Locate the cell with the specified text and output its (X, Y) center coordinate. 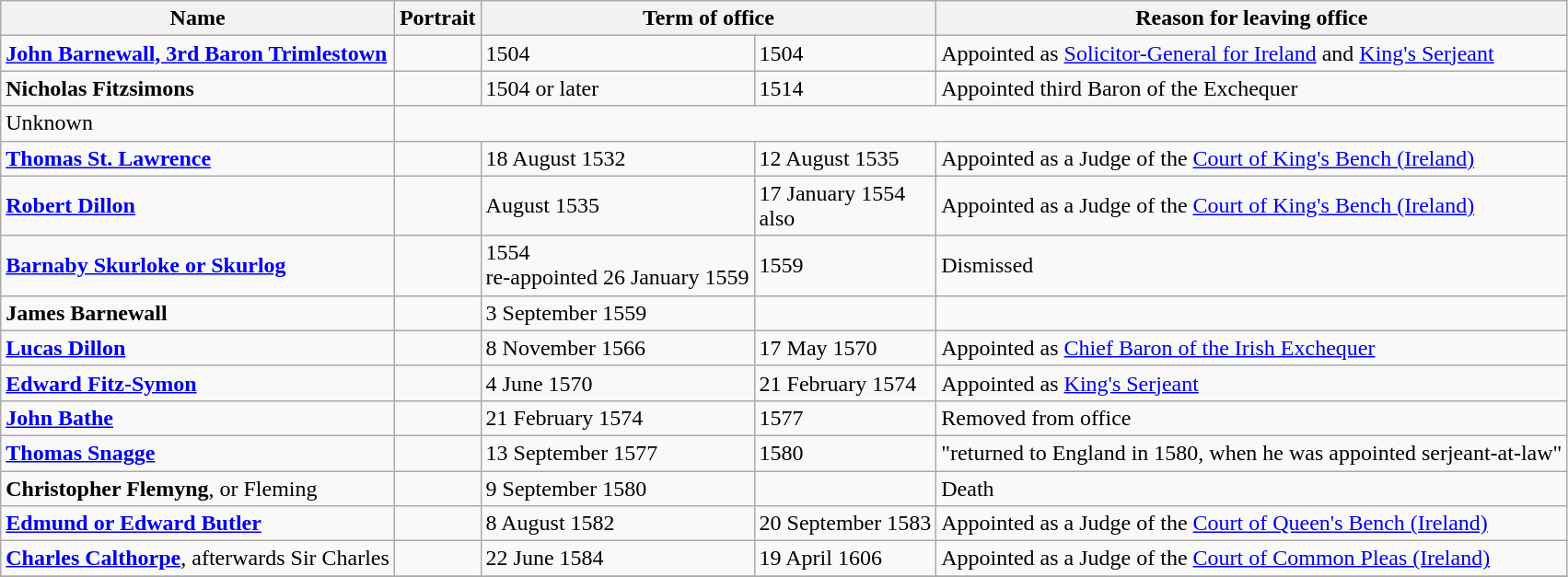
1577 (845, 418)
1559 (845, 265)
Appointed as Chief Baron of the Irish Exchequer (1252, 348)
18 August 1532 (617, 158)
Unknown (198, 123)
1554re-appointed 26 January 1559 (617, 265)
Barnaby Skurloke or Skurlog (198, 265)
Thomas St. Lawrence (198, 158)
"returned to England in 1580, when he was appointed serjeant-at-law" (1252, 453)
1504 or later (617, 88)
17 May 1570 (845, 348)
Edmund or Edward Butler (198, 524)
Appointed as a Judge of the Court of Common Pleas (Ireland) (1252, 559)
Appointed as King's Serjeant (1252, 383)
3 September 1559 (617, 313)
John Bathe (198, 418)
Appointed as a Judge of the Court of Queen's Bench (Ireland) (1252, 524)
Thomas Snagge (198, 453)
August 1535 (617, 206)
John Barnewall, 3rd Baron Trimlestown (198, 53)
Reason for leaving office (1252, 18)
Charles Calthorpe, afterwards Sir Charles (198, 559)
Death (1252, 489)
Appointed as Solicitor-General for Ireland and King's Serjeant (1252, 53)
20 September 1583 (845, 524)
4 June 1570 (617, 383)
8 November 1566 (617, 348)
Dismissed (1252, 265)
17 January 1554 also (845, 206)
Lucas Dillon (198, 348)
19 April 1606 (845, 559)
Removed from office (1252, 418)
8 August 1582 (617, 524)
Nicholas Fitzsimons (198, 88)
9 September 1580 (617, 489)
Portrait (437, 18)
Robert Dillon (198, 206)
22 June 1584 (617, 559)
Christopher Flemyng, or Fleming (198, 489)
James Barnewall (198, 313)
1514 (845, 88)
13 September 1577 (617, 453)
Name (198, 18)
Term of office (709, 18)
Edward Fitz-Symon (198, 383)
1580 (845, 453)
12 August 1535 (845, 158)
Appointed third Baron of the Exchequer (1252, 88)
